Identify which cell holds the provided text, then report its (x, y) central coordinate. 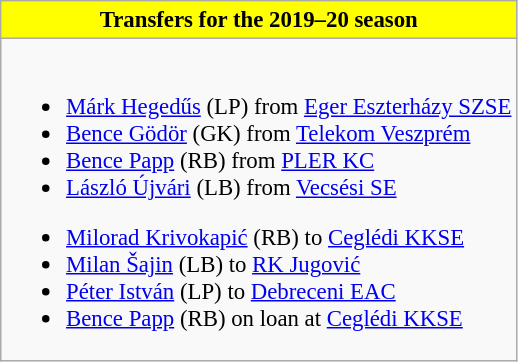
Transfers for the 2019–20 season (259, 20)
